Detect which cell encompasses the target text, then output its [x, y] center coordinate. 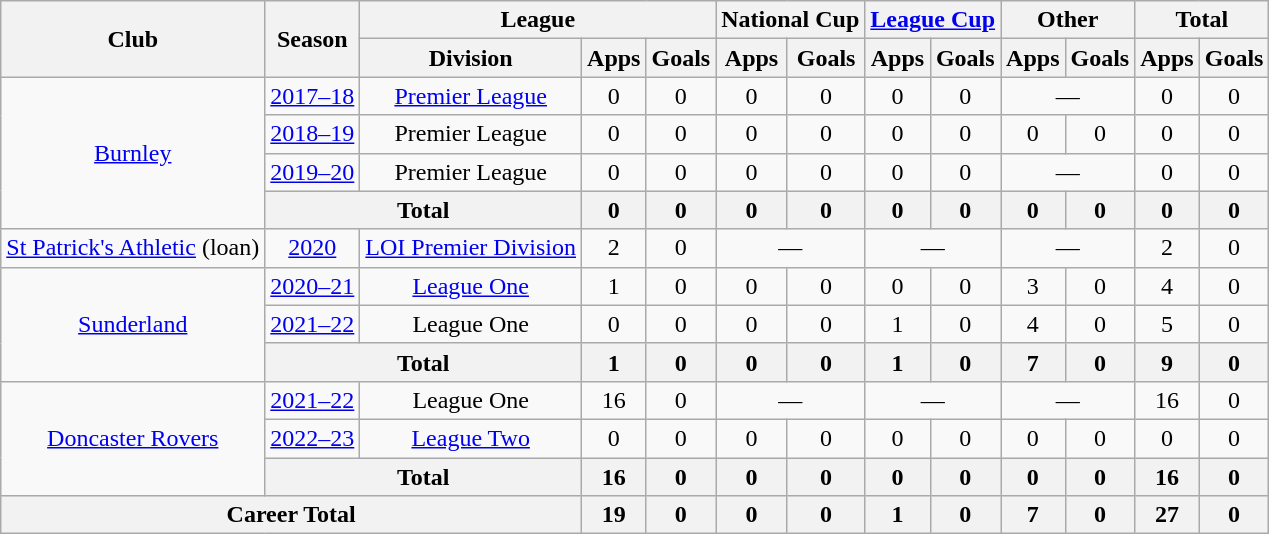
LOI Premier Division [471, 248]
3 [1033, 286]
2017–18 [312, 96]
Burnley [133, 153]
5 [1167, 324]
Doncaster Rovers [133, 438]
National Cup [790, 20]
St Patrick's Athletic (loan) [133, 248]
9 [1167, 362]
Other [1068, 20]
2018–19 [312, 134]
Season [312, 39]
Career Total [292, 515]
2020–21 [312, 286]
League [538, 20]
2022–23 [312, 438]
Club [133, 39]
Division [471, 58]
19 [614, 515]
Sunderland [133, 324]
2019–20 [312, 172]
2020 [312, 248]
27 [1167, 515]
League Two [471, 438]
League Cup [933, 20]
